Extract the (X, Y) coordinate from the center of the cell holding the provided text.  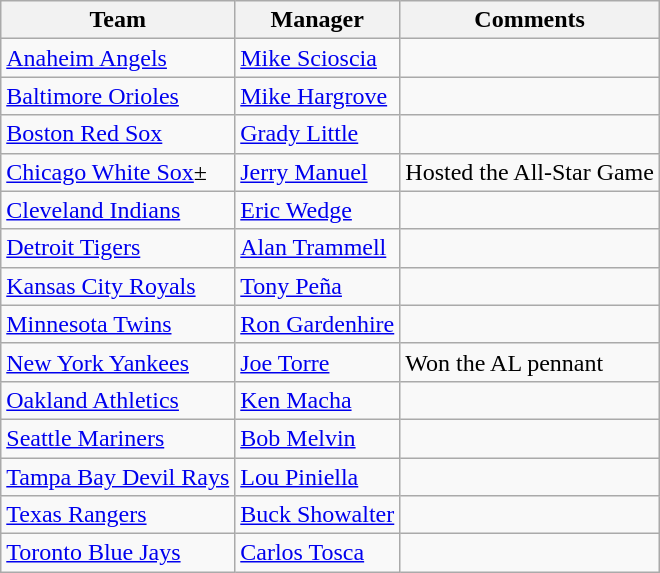
Manager (318, 20)
Seattle Mariners (118, 438)
Joe Torre (318, 362)
Anaheim Angels (118, 58)
Texas Rangers (118, 515)
Oakland Athletics (118, 400)
Bob Melvin (318, 438)
Chicago White Sox± (118, 172)
Tony Peña (318, 286)
Mike Hargrove (318, 96)
Baltimore Orioles (118, 96)
Jerry Manuel (318, 172)
Ron Gardenhire (318, 324)
Hosted the All-Star Game (530, 172)
Minnesota Twins (118, 324)
Tampa Bay Devil Rays (118, 477)
Ken Macha (318, 400)
Buck Showalter (318, 515)
Eric Wedge (318, 210)
Toronto Blue Jays (118, 553)
Cleveland Indians (118, 210)
Lou Piniella (318, 477)
Carlos Tosca (318, 553)
Grady Little (318, 134)
Alan Trammell (318, 248)
Comments (530, 20)
Team (118, 20)
New York Yankees (118, 362)
Mike Scioscia (318, 58)
Won the AL pennant (530, 362)
Detroit Tigers (118, 248)
Boston Red Sox (118, 134)
Kansas City Royals (118, 286)
